Locate the cell with the specified text and output its (X, Y) center coordinate. 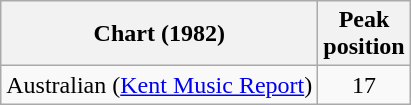
17 (364, 85)
Peakposition (364, 34)
Chart (1982) (160, 34)
Australian (Kent Music Report) (160, 85)
